Output the [x, y] coordinate of the center of the cell containing the given text.  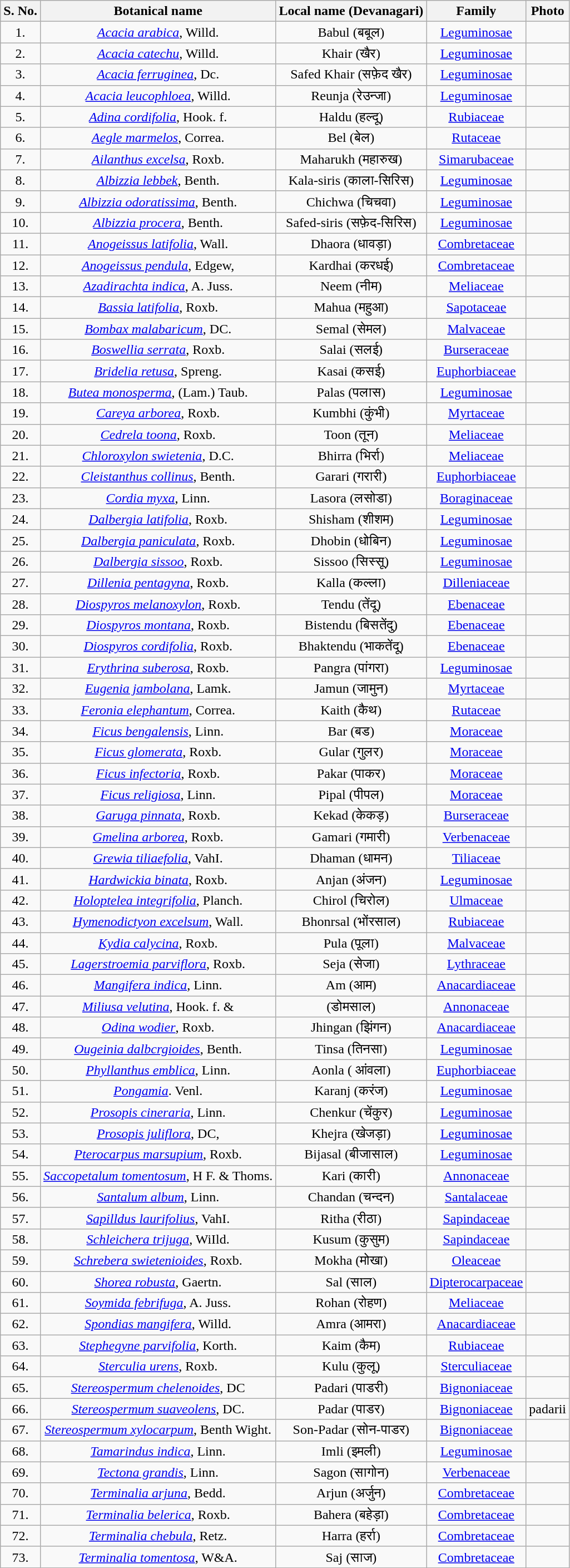
Dipterocarpaceae [476, 1281]
Kumbhi (कुंभी) [351, 413]
Lagerstroemia parviflora, Roxb. [158, 964]
17. [21, 371]
Sal (साल) [351, 1281]
Bar (बड) [351, 731]
47. [21, 1007]
Kekad (केकड़) [351, 816]
65. [21, 1388]
Dilleniaceae [476, 583]
Bhirra (भिर्रा) [351, 456]
Stereospermum chelenoides, DC [158, 1388]
19. [21, 413]
35. [21, 752]
Bridelia retusa, Spreng. [158, 371]
Terminalia chebula, Retz. [158, 1536]
Kulu (कुलू) [351, 1367]
Pangra (पांगरा) [351, 668]
10. [21, 223]
Simarubaceae [476, 159]
Padar (पाडर) [351, 1409]
Prosopis cineraria, Linn. [158, 1112]
71. [21, 1515]
padarii [548, 1409]
Ailanthus excelsa, Roxb. [158, 159]
Acacia catechu, Willd. [158, 53]
Tendu (तेंदू) [351, 604]
Local name (Devanagari) [351, 11]
Dillenia pentagyna, Roxb. [158, 583]
Albizzia procera, Benth. [158, 223]
32. [21, 689]
18. [21, 392]
Dalbergia latifolia, Roxb. [158, 519]
Ritha (रीठा) [351, 1218]
55. [21, 1176]
28. [21, 604]
Diospyros melanoxylon, Roxb. [158, 604]
Bijasal (बीजासाल) [351, 1155]
61. [21, 1303]
Holoptelea integrifolia, Planch. [158, 900]
Diospyros cordifolia, Roxb. [158, 647]
48. [21, 1028]
37. [21, 795]
Dhaman (धामन) [351, 858]
13. [21, 287]
Cleistanthus collinus, Benth. [158, 477]
Ulmaceae [476, 900]
64. [21, 1367]
Odina wodier, Roxb. [158, 1028]
Tinsa (तिनसा) [351, 1049]
Kardhai (करधई) [351, 265]
Chloroxylon swietenia, D.C. [158, 456]
Sagon (सागोन) [351, 1472]
Stephegyne parvifolia, Korth. [158, 1345]
Safed-siris (सफ़ेद-सिरिस) [351, 223]
Saj (साज) [351, 1557]
Tectona grandis, Linn. [158, 1472]
Stereospermum xylocarpum, Benth Wight. [158, 1430]
Kusum (कुसुम) [351, 1239]
Sterculia urens, Roxb. [158, 1367]
50. [21, 1070]
Oleaceae [476, 1260]
Haldu (हल्दू) [351, 117]
Ficus infectoria, Roxb. [158, 773]
Butea monosperma, (Lam.) Taub. [158, 392]
Chandan (चन्दन) [351, 1197]
Sapilldus laurifolius, VahI. [158, 1218]
Seja (सेजा) [351, 964]
Pakar (पाकर) [351, 773]
60. [21, 1281]
72. [21, 1536]
42. [21, 900]
Sapotaceae [476, 308]
22. [21, 477]
9. [21, 201]
21. [21, 456]
Jamun (जामुन) [351, 689]
Gamari (गमारी) [351, 837]
Dalbergia paniculata, Roxb. [158, 540]
Bistendu (बिसतेंदु) [351, 625]
Feronia elephantum, Correa. [158, 710]
26. [21, 561]
Azadirachta indica, A. Juss. [158, 287]
Bassia latifolia, Roxb. [158, 308]
Pipal (पीपल) [351, 795]
67. [21, 1430]
Pula (पूला) [351, 943]
Ficus glomerata, Roxb. [158, 752]
69. [21, 1472]
24. [21, 519]
Gmelina arborea, Roxb. [158, 837]
25. [21, 540]
Kalla (कल्ला) [351, 583]
8. [21, 180]
Hardwickia binata, Roxb. [158, 879]
62. [21, 1324]
Dalbergia sissoo, Roxb. [158, 561]
70. [21, 1493]
Albizzia odoratissima, Benth. [158, 201]
Eugenia jambolana, Lamk. [158, 689]
39. [21, 837]
Saccopetalum tomentosum, H F. & Thoms. [158, 1176]
Boswellia serrata, Roxb. [158, 350]
Ficus bengalensis, Linn. [158, 731]
Arjun (अर्जुन) [351, 1493]
49. [21, 1049]
Dhobin (धोबिन) [351, 540]
Sissoo (सिस्सू) [351, 561]
Miliusa velutina, Hook. f. & [158, 1007]
Mahua (महुआ) [351, 308]
3. [21, 75]
Garuga pinnata, Roxb. [158, 816]
Kydia calycina, Roxb. [158, 943]
12. [21, 265]
33. [21, 710]
Toon (तून) [351, 435]
56. [21, 1197]
Family [476, 11]
Aonla ( आंवला) [351, 1070]
68. [21, 1451]
41. [21, 879]
5. [21, 117]
Schrebera swietenioides, Roxb. [158, 1260]
Kaim (कैम) [351, 1345]
Salai (सलई) [351, 350]
16. [21, 350]
34. [21, 731]
Sterculiaceae [476, 1367]
Khejra (खेजड़ा) [351, 1133]
Bahera (बहेड़ा) [351, 1515]
Santalum album, Linn. [158, 1197]
38. [21, 816]
Botanical name [158, 11]
29. [21, 625]
57. [21, 1218]
54. [21, 1155]
46. [21, 985]
Ougeinia dalbcrgioides, Benth. [158, 1049]
Karanj (करंज) [351, 1091]
11. [21, 244]
Pterocarpus marsupium, Roxb. [158, 1155]
Cordia myxa, Linn. [158, 498]
Padari (पाडरी) [351, 1388]
14. [21, 308]
66. [21, 1409]
Anogeissus latifolia, Wall. [158, 244]
45. [21, 964]
Spondias mangifera, Willd. [158, 1324]
Jhingan (झिंगन) [351, 1028]
Bhonrsal (भोंरसाल) [351, 921]
Terminalia belerica, Roxb. [158, 1515]
30. [21, 647]
Soymida febrifuga, A. Juss. [158, 1303]
S. No. [21, 11]
Garari (गरारी) [351, 477]
Khair (खैर) [351, 53]
Safed Khair (सफ़ेद खैर) [351, 75]
Grewia tiliaefolia, VahI. [158, 858]
Boraginaceae [476, 498]
Palas (पलास) [351, 392]
Rohan (रोहण) [351, 1303]
Ficus religiosa, Linn. [158, 795]
Anogeissus pendula, Edgew, [158, 265]
31. [21, 668]
Kaith (कैथ) [351, 710]
Careya arborea, Roxb. [158, 413]
Acacia arabica, Willd. [158, 32]
Gular (गुलर) [351, 752]
Stereospermum suaveolens, DC. [158, 1409]
27. [21, 583]
Bombax malabaricum, DC. [158, 329]
Schleichera trijuga, WiIld. [158, 1239]
Dhaora (धावड़ा) [351, 244]
36. [21, 773]
Imli (इमली) [351, 1451]
Anjan (अंजन) [351, 879]
1. [21, 32]
Erythrina suberosa, Roxb. [158, 668]
Am (आम) [351, 985]
Albizzia lebbek, Benth. [158, 180]
Santalaceae [476, 1197]
58. [21, 1239]
Maharukh (महारुख) [351, 159]
Photo [548, 11]
Lasora (लसोडा) [351, 498]
Terminalia arjuna, Bedd. [158, 1493]
Pongamia. Venl. [158, 1091]
4. [21, 96]
Lythraceae [476, 964]
Tiliaceae [476, 858]
20. [21, 435]
Kari (कारी) [351, 1176]
43. [21, 921]
51. [21, 1091]
Tamarindus indica, Linn. [158, 1451]
Neem (नीम) [351, 287]
Prosopis juliflora, DC, [158, 1133]
Harra (हर्रा) [351, 1536]
Amra (आमरा) [351, 1324]
Kasai (कसई) [351, 371]
Bhaktendu (भाकतेंदू) [351, 647]
Babul (बबूल) [351, 32]
Adina cordifolia, Hook. f. [158, 117]
Shisham (शीशम) [351, 519]
53. [21, 1133]
Kala-siris (काला-सिरिस) [351, 180]
Chenkur (चेंकुर) [351, 1112]
Acacia ferruginea, Dc. [158, 75]
40. [21, 858]
Mangifera indica, Linn. [158, 985]
Cedrela toona, Roxb. [158, 435]
Bel (बेल) [351, 138]
2. [21, 53]
15. [21, 329]
6. [21, 138]
23. [21, 498]
Acacia leucophloea, Willd. [158, 96]
Terminalia tomentosa, W&A. [158, 1557]
Aegle marmelos, Correa. [158, 138]
44. [21, 943]
Phyllanthus emblica, Linn. [158, 1070]
63. [21, 1345]
Mokha (मोखा) [351, 1260]
52. [21, 1112]
Chirol (चिरोल) [351, 900]
59. [21, 1260]
Son-Padar (सोन-पाडर) [351, 1430]
Semal (सेमल) [351, 329]
Reunja (रेउन्जा) [351, 96]
7. [21, 159]
Chichwa (चिचवा) [351, 201]
Shorea robusta, Gaertn. [158, 1281]
73. [21, 1557]
Hymenodictyon excelsum, Wall. [158, 921]
Diospyros montana, Roxb. [158, 625]
(डोमसाल) [351, 1007]
